Return [x, y] of the center of cell containing provided text 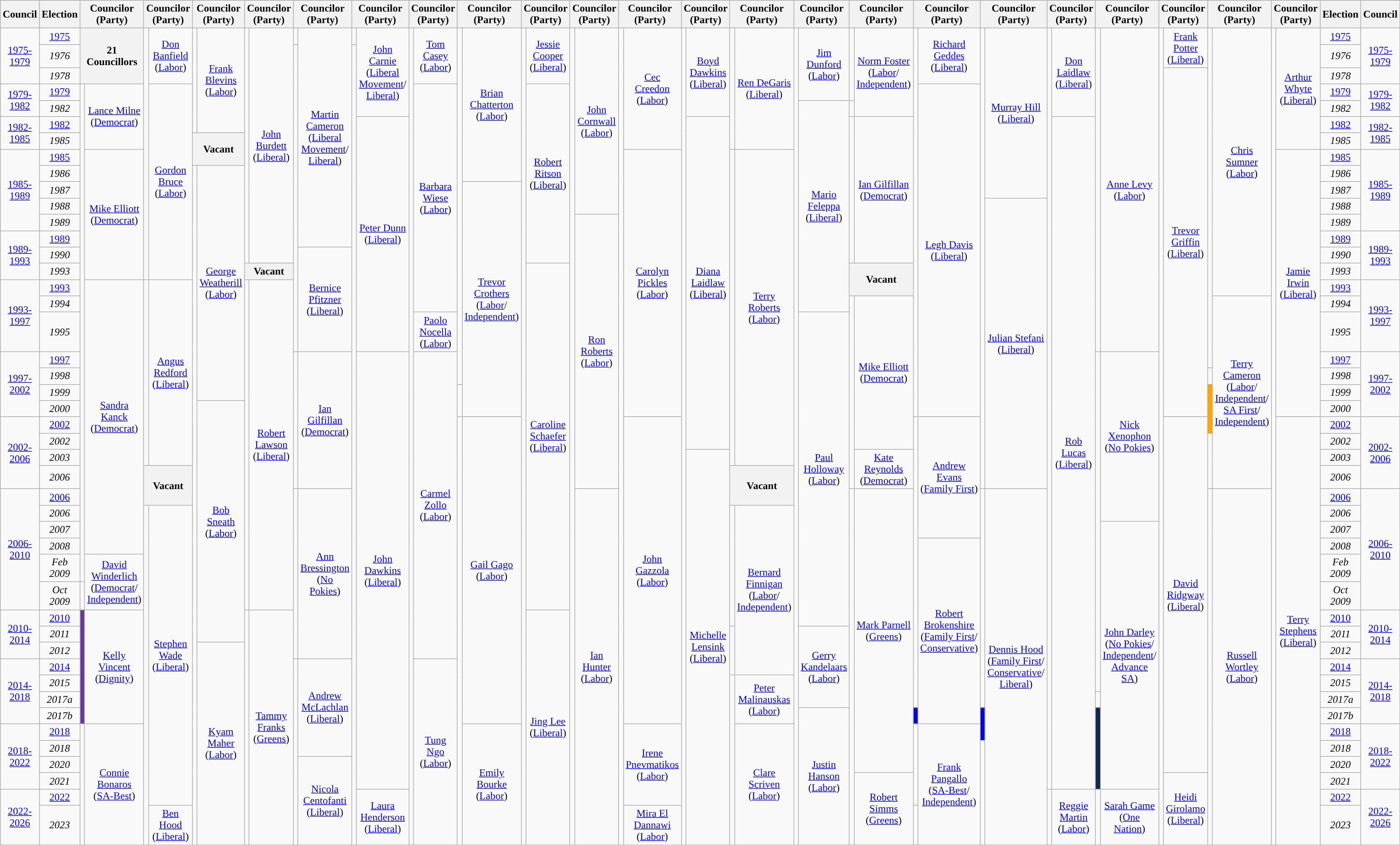
Robert Brokenshire(Family First/Conservative) [949, 631]
Irene Pnevmatikos(Labor) [652, 764]
Angus Redford(Liberal) [171, 373]
Michelle Lensink(Liberal) [708, 647]
Trevor Griffin(Liberal) [1186, 242]
Laura Henderson(Liberal) [383, 817]
Tung Ngo(Labor) [435, 752]
Mark Parnell(Greens) [884, 630]
Kyam Maher(Labor) [221, 743]
Robert Simms(Greens) [884, 809]
Emily Bourke(Labor) [492, 784]
Andrew McLachlan(Liberal) [325, 708]
Frank Pangallo(SA-Best/Independent) [949, 784]
Kate Reynolds(Democrat) [884, 469]
Bernard Finnigan(Labor/Independent) [764, 590]
Mario Feleppa(Liberal) [824, 206]
Mira El Dannawi(Labor) [652, 825]
John Gazzola(Labor) [652, 570]
Ann Bressington(No Pokies) [325, 574]
Tom Casey(Labor) [435, 56]
Bob Sneath(Labor) [221, 522]
Connie Bonaros(SA-Best) [114, 784]
Barbara Wiese(Labor) [435, 198]
Robert Lawson(Liberal) [272, 445]
Jim Dunford(Labor) [824, 64]
Frank Potter(Liberal) [1186, 48]
Chris Sumner(Labor) [1242, 162]
21 Councillors [112, 56]
Trevor Crothers(Labor/Independent) [492, 299]
Nicola Centofanti(Liberal) [325, 800]
Jamie Irwin(Liberal) [1298, 283]
Ian Hunter(Labor) [596, 666]
Andrew Evans(Family First) [949, 477]
Terry Roberts(Labor) [764, 308]
David Ridgway(Liberal) [1186, 594]
Gordon Bruce(Labor) [171, 182]
Julian Stefani(Liberal) [1016, 343]
Don Laidlaw(Liberal) [1074, 72]
Murray Hill(Liberal) [1016, 113]
Diana Laidlaw(Liberal) [708, 283]
Frank Blevins(Labor) [221, 81]
Jing Lee(Liberal) [548, 727]
Ben Hood(Liberal) [171, 825]
Peter Malinauskas(Labor) [764, 699]
Sandra Kanck(Democrat) [114, 417]
John Darley(No Pokies/Independent/Advance SA) [1130, 655]
Rob Lucas(Liberal) [1074, 453]
Bernice Pfitzner(Liberal) [325, 299]
John Burdett(Liberal) [272, 146]
Brian Chatterton(Labor) [492, 105]
John Carnie(Liberal Movement/Liberal) [383, 72]
Cec Creedon(Labor) [652, 89]
Clare Scriven(Labor) [764, 784]
Carmel Zollo(Labor) [435, 505]
Tammy Franks(Greens) [272, 727]
Paul Holloway(Labor) [824, 469]
Martin Cameron(Liberal Movement/Liberal) [325, 138]
Terry Stephens(Liberal) [1298, 630]
Carolyn Pickles(Labor) [652, 283]
Richard Geddes(Liberal) [949, 56]
Stephen Wade(Liberal) [171, 655]
Russell Wortley(Labor) [1242, 666]
Gerry Kandelaars(Labor) [824, 667]
Heidi Girolamo(Liberal) [1186, 809]
Ren DeGaris(Liberal) [764, 89]
Boyd Dawkins(Liberal) [708, 72]
Gail Gago(Labor) [492, 570]
Caroline Schaefer(Liberal) [548, 437]
Robert Ritson(Liberal) [548, 174]
Legh Davis(Liberal) [949, 250]
John Cornwall(Labor) [596, 122]
Justin Hanson(Labor) [824, 776]
Paolo Nocella(Labor) [435, 332]
Reggie Martin(Labor) [1074, 817]
John Dawkins(Liberal) [383, 570]
Dennis Hood(Family First/Conservative/Liberal) [1016, 666]
Norm Foster(Labor/Independent) [884, 72]
Jessie Cooper(Liberal) [548, 56]
Ron Roberts(Labor) [596, 351]
Nick Xenophon(No Pokies) [1130, 437]
Arthur Whyte(Liberal) [1298, 89]
Terry Cameron(Labor/Independent/SA First/Independent) [1242, 392]
Lance Milne(Democrat) [114, 116]
David Winderlich(Democrat/Independent) [114, 582]
Peter Dunn(Liberal) [383, 234]
Anne Levy(Labor) [1130, 190]
Kelly Vincent(Dignity) [114, 667]
George Weatherill(Labor) [221, 283]
Sarah Game(One Nation) [1130, 817]
Don Banfield(Labor) [171, 56]
